Determine the (x, y) coordinate at the center of the cell enclosing the given text.  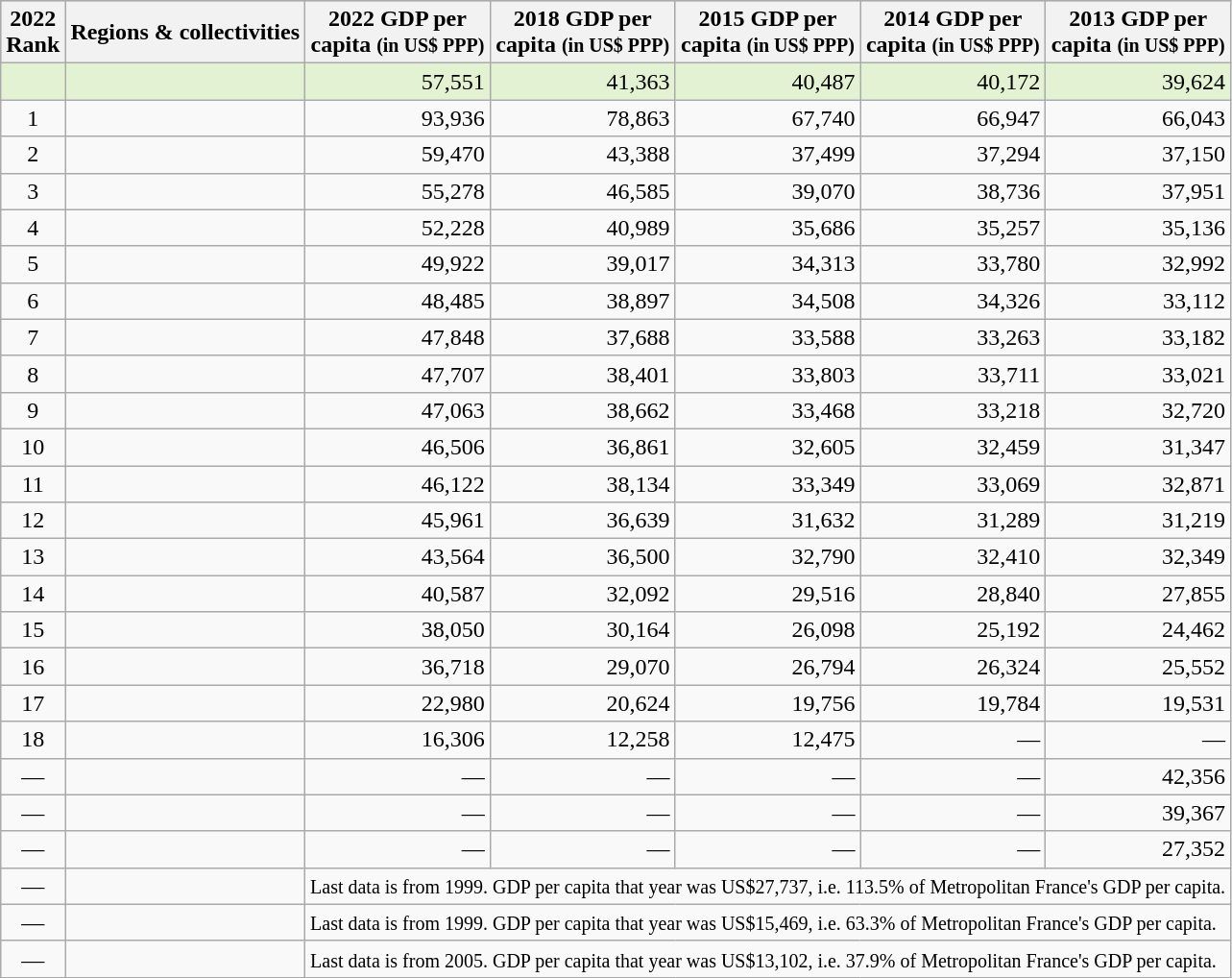
28,840 (953, 594)
11 (33, 483)
31,289 (953, 521)
26,324 (953, 667)
24,462 (1139, 630)
40,989 (582, 228)
34,508 (768, 301)
34,313 (768, 264)
46,585 (582, 191)
7 (33, 337)
32,790 (768, 557)
18 (33, 740)
27,352 (1139, 849)
45,961 (398, 521)
39,017 (582, 264)
37,150 (1139, 155)
12 (33, 521)
37,294 (953, 155)
38,050 (398, 630)
29,516 (768, 594)
2022 GDP percapita (in US$ PPP) (398, 33)
39,624 (1139, 82)
9 (33, 410)
32,459 (953, 447)
25,552 (1139, 667)
37,499 (768, 155)
47,848 (398, 337)
Regions & collectivities (185, 33)
32,992 (1139, 264)
38,736 (953, 191)
29,070 (582, 667)
25,192 (953, 630)
38,401 (582, 374)
6 (33, 301)
10 (33, 447)
32,092 (582, 594)
57,551 (398, 82)
38,897 (582, 301)
2018 GDP percapita (in US$ PPP) (582, 33)
47,707 (398, 374)
30,164 (582, 630)
36,639 (582, 521)
33,803 (768, 374)
93,936 (398, 118)
31,219 (1139, 521)
37,951 (1139, 191)
43,564 (398, 557)
40,487 (768, 82)
67,740 (768, 118)
22,980 (398, 703)
36,718 (398, 667)
47,063 (398, 410)
13 (33, 557)
46,506 (398, 447)
33,349 (768, 483)
16,306 (398, 740)
Last data is from 1999. GDP per capita that year was US$15,469, i.e. 63.3% of Metropolitan France's GDP per capita. (768, 922)
Last data is from 1999. GDP per capita that year was US$27,737, i.e. 113.5% of Metropolitan France's GDP per capita. (768, 886)
17 (33, 703)
39,070 (768, 191)
8 (33, 374)
35,136 (1139, 228)
36,861 (582, 447)
16 (33, 667)
32,720 (1139, 410)
1 (33, 118)
33,588 (768, 337)
2 (33, 155)
12,258 (582, 740)
35,686 (768, 228)
33,112 (1139, 301)
19,784 (953, 703)
42,356 (1139, 776)
2014 GDP percapita (in US$ PPP) (953, 33)
12,475 (768, 740)
20,624 (582, 703)
36,500 (582, 557)
40,172 (953, 82)
59,470 (398, 155)
39,367 (1139, 813)
32,410 (953, 557)
2015 GDP percapita (in US$ PPP) (768, 33)
Last data is from 2005. GDP per capita that year was US$13,102, i.e. 37.9% of Metropolitan France's GDP per capita. (768, 959)
19,756 (768, 703)
27,855 (1139, 594)
43,388 (582, 155)
26,098 (768, 630)
26,794 (768, 667)
3 (33, 191)
33,182 (1139, 337)
33,218 (953, 410)
33,711 (953, 374)
15 (33, 630)
31,347 (1139, 447)
33,468 (768, 410)
38,662 (582, 410)
38,134 (582, 483)
4 (33, 228)
40,587 (398, 594)
46,122 (398, 483)
2022Rank (33, 33)
32,349 (1139, 557)
32,605 (768, 447)
41,363 (582, 82)
33,263 (953, 337)
35,257 (953, 228)
55,278 (398, 191)
49,922 (398, 264)
33,069 (953, 483)
48,485 (398, 301)
19,531 (1139, 703)
31,632 (768, 521)
32,871 (1139, 483)
37,688 (582, 337)
33,780 (953, 264)
66,043 (1139, 118)
34,326 (953, 301)
33,021 (1139, 374)
52,228 (398, 228)
2013 GDP percapita (in US$ PPP) (1139, 33)
66,947 (953, 118)
14 (33, 594)
78,863 (582, 118)
5 (33, 264)
